Search for the cell housing the specified text and yield its (x, y) center coordinate. 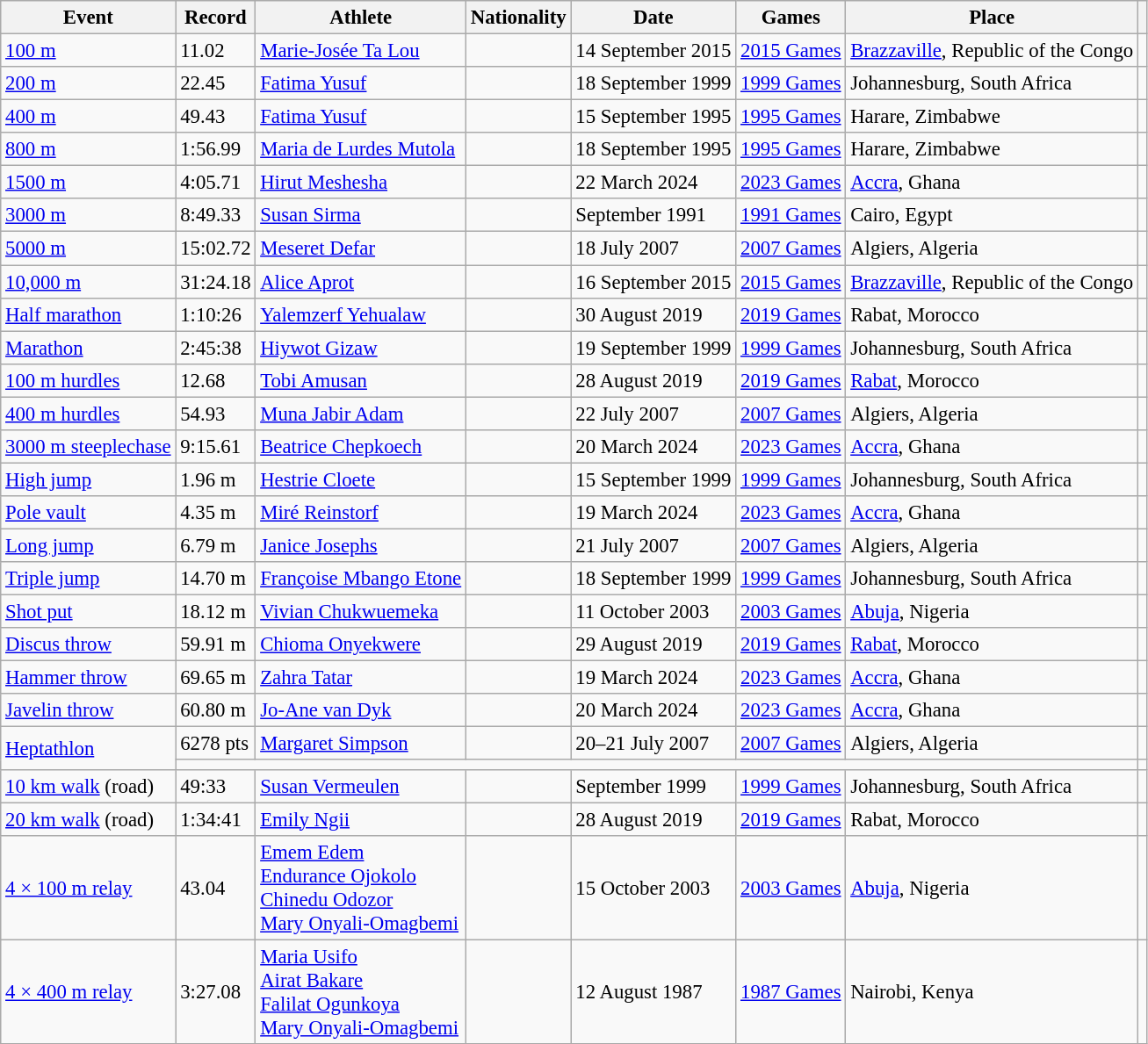
Marie-Josée Ta Lou (361, 51)
18 July 2007 (653, 248)
Hirut Meshesha (361, 183)
2:45:38 (216, 348)
Jo-Ane van Dyk (361, 710)
10,000 m (88, 282)
5000 m (88, 248)
Vivian Chukwuemeka (361, 612)
1:34:41 (216, 819)
Maria UsifoAirat BakareFalilat OgunkoyaMary Onyali-Omagbemi (361, 992)
Chioma Onyekwere (361, 644)
Susan Vermeulen (361, 786)
12.68 (216, 380)
Margaret Simpson (361, 744)
Marathon (88, 348)
100 m (88, 51)
1500 m (88, 183)
16 September 2015 (653, 282)
Miré Reinstorf (361, 513)
Emily Ngii (361, 819)
49:33 (216, 786)
Alice Aprot (361, 282)
29 August 2019 (653, 644)
Hiywot Gizaw (361, 348)
Nationality (518, 18)
59.91 m (216, 644)
22 March 2024 (653, 183)
Emem EdemEndurance OjokoloChinedu OdozorMary Onyali-Omagbemi (361, 887)
1991 Games (791, 215)
September 1999 (653, 786)
11.02 (216, 51)
12 August 1987 (653, 992)
Maria de Lurdes Mutola (361, 149)
Javelin throw (88, 710)
800 m (88, 149)
69.65 m (216, 678)
Muna Jabir Adam (361, 414)
4 × 400 m relay (88, 992)
22.45 (216, 83)
Nairobi, Kenya (993, 992)
September 1991 (653, 215)
Athlete (361, 18)
15 October 2003 (653, 887)
4.35 m (216, 513)
Meseret Defar (361, 248)
Cairo, Egypt (993, 215)
Janice Josephs (361, 545)
Hammer throw (88, 678)
22 July 2007 (653, 414)
200 m (88, 83)
Date (653, 18)
Place (993, 18)
400 m (88, 117)
High jump (88, 479)
54.93 (216, 414)
15:02.72 (216, 248)
14.70 m (216, 579)
Long jump (88, 545)
43.04 (216, 887)
Heptathlon (88, 748)
31:24.18 (216, 282)
19 September 1999 (653, 348)
3000 m (88, 215)
1.96 m (216, 479)
Hestrie Cloete (361, 479)
Triple jump (88, 579)
Tobi Amusan (361, 380)
400 m hurdles (88, 414)
9:15.61 (216, 447)
8:49.33 (216, 215)
Pole vault (88, 513)
20 km walk (road) (88, 819)
49.43 (216, 117)
Record (216, 18)
60.80 m (216, 710)
1987 Games (791, 992)
Half marathon (88, 314)
3000 m steeplechase (88, 447)
30 August 2019 (653, 314)
Discus throw (88, 644)
Event (88, 18)
1:56.99 (216, 149)
6278 pts (216, 744)
15 September 1995 (653, 117)
Yalemzerf Yehualaw (361, 314)
21 July 2007 (653, 545)
4 × 100 m relay (88, 887)
100 m hurdles (88, 380)
1:10:26 (216, 314)
18 September 1995 (653, 149)
11 October 2003 (653, 612)
15 September 1999 (653, 479)
Games (791, 18)
Zahra Tatar (361, 678)
Beatrice Chepkoech (361, 447)
Shot put (88, 612)
14 September 2015 (653, 51)
4:05.71 (216, 183)
20–21 July 2007 (653, 744)
10 km walk (road) (88, 786)
Françoise Mbango Etone (361, 579)
Susan Sirma (361, 215)
18.12 m (216, 612)
3:27.08 (216, 992)
6.79 m (216, 545)
